Return the (x, y) coordinate for the center point of the cell that contains the specified text.  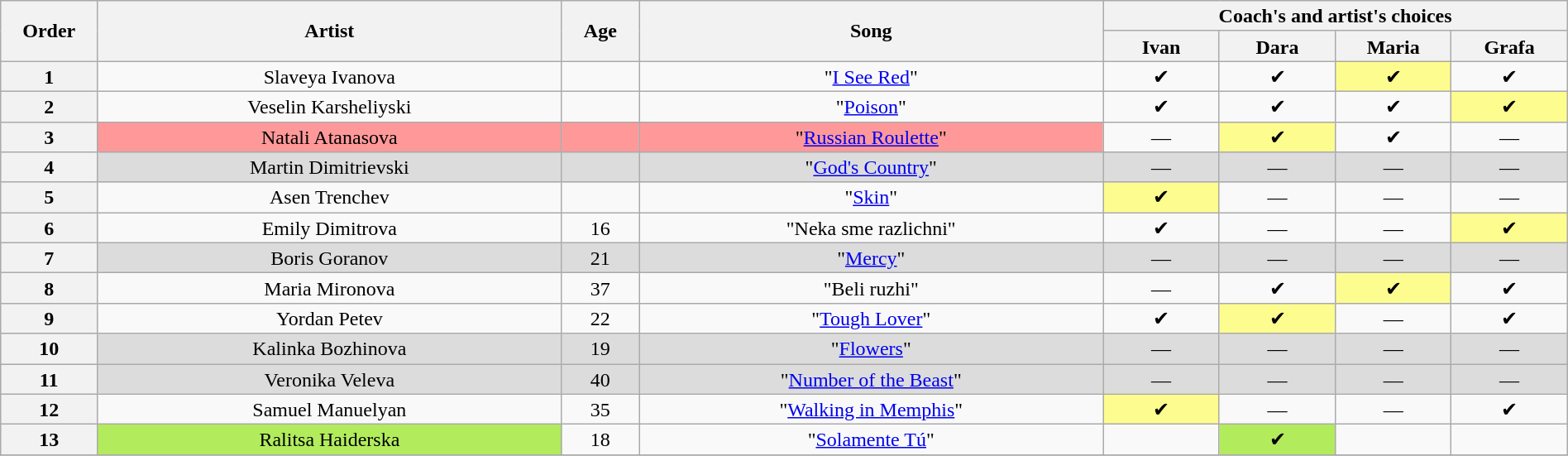
22 (600, 318)
1 (50, 76)
Coach's and artist's choices (1335, 17)
Emily Dimitrova (329, 228)
"Mercy" (872, 258)
Asen Trenchev (329, 197)
"Beli ruzhi" (872, 288)
19 (600, 349)
40 (600, 379)
Veronika Veleva (329, 379)
12 (50, 409)
Slaveya Ivanova (329, 76)
9 (50, 318)
6 (50, 228)
Age (600, 31)
Boris Goranov (329, 258)
Natali Atanasova (329, 137)
"Russian Roulette" (872, 137)
"Skin" (872, 197)
5 (50, 197)
3 (50, 137)
"God's Country" (872, 167)
"Poison" (872, 106)
Samuel Manuelyan (329, 409)
Grafa (1509, 46)
Ivan (1161, 46)
Song (872, 31)
Artist (329, 31)
Martin Dimitrievski (329, 167)
Maria Mironova (329, 288)
10 (50, 349)
"I See Red" (872, 76)
"Solamente Tú" (872, 440)
"Walking in Memphis" (872, 409)
Ralitsa Haiderska (329, 440)
"Tough Lover" (872, 318)
4 (50, 167)
"Flowers" (872, 349)
"Neka sme razlichni" (872, 228)
Maria (1394, 46)
7 (50, 258)
Veselin Karsheliyski (329, 106)
21 (600, 258)
37 (600, 288)
Yordan Petev (329, 318)
"Number of the Beast" (872, 379)
Order (50, 31)
35 (600, 409)
Kalinka Bozhinova (329, 349)
2 (50, 106)
8 (50, 288)
13 (50, 440)
Dara (1277, 46)
11 (50, 379)
18 (600, 440)
16 (600, 228)
